For the text-containing cell, return its midpoint in (x, y) coordinate format. 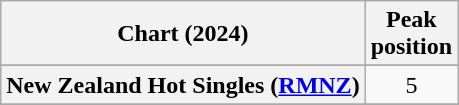
Chart (2024) (183, 34)
New Zealand Hot Singles (RMNZ) (183, 85)
5 (411, 85)
Peakposition (411, 34)
